Provide the [X, Y] coordinate of the cell's center where the given text is located.  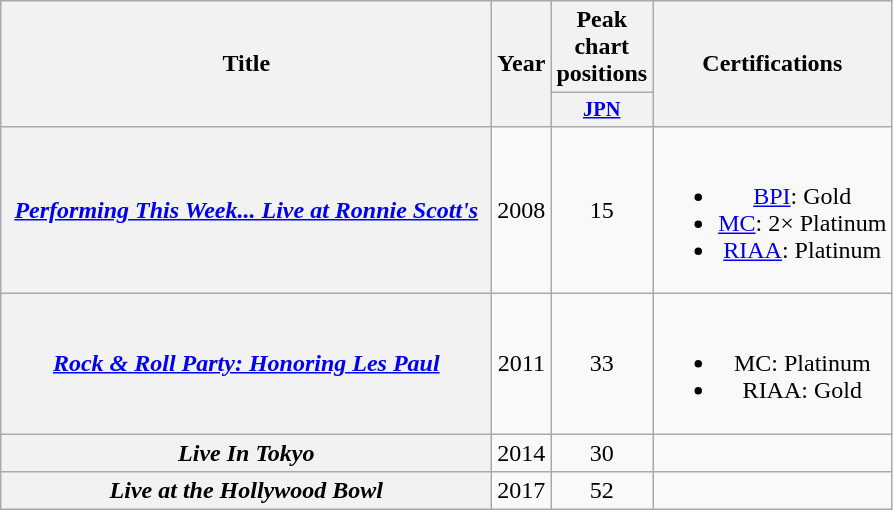
BPI: GoldMC: 2× PlatinumRIAA: Platinum [772, 210]
30 [602, 453]
2017 [522, 491]
Certifications [772, 64]
52 [602, 491]
JPN [602, 110]
2011 [522, 364]
Live at the Hollywood Bowl [246, 491]
15 [602, 210]
Performing This Week... Live at Ronnie Scott's [246, 210]
2008 [522, 210]
Peak chart positions [602, 47]
Live In Tokyo [246, 453]
MC: PlatinumRIAA: Gold [772, 364]
Rock & Roll Party: Honoring Les Paul [246, 364]
Year [522, 64]
33 [602, 364]
2014 [522, 453]
Title [246, 64]
